Find where the given text appears and provide that cell's center as [X, Y] coordinate. 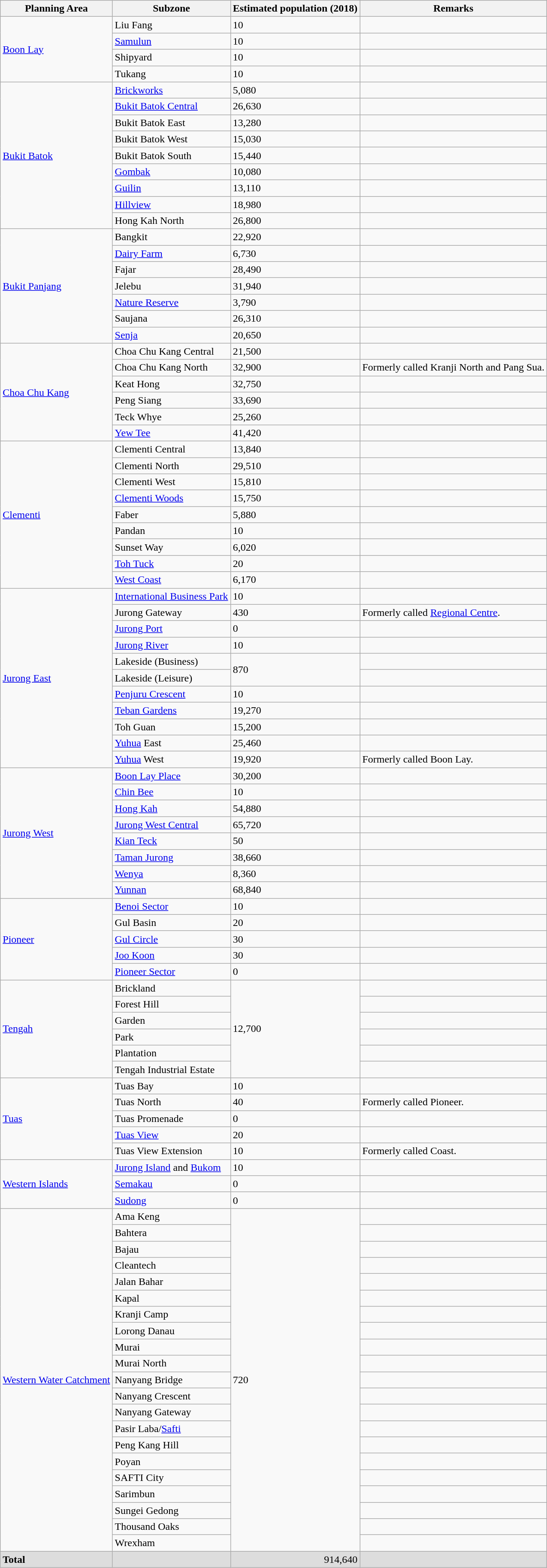
Pioneer Sector [172, 971]
Bukit Batok [57, 155]
Peng Siang [172, 400]
430 [295, 612]
Jurong Port [172, 629]
Hillview [172, 205]
Sudong [172, 1200]
Bukit Batok South [172, 155]
Tengah Industrial Estate [172, 1070]
Benoi Sector [172, 906]
Cleantech [172, 1266]
22,920 [295, 237]
Yunnan [172, 890]
Garden [172, 1021]
International Business Park [172, 596]
54,880 [295, 808]
15,810 [295, 482]
Dairy Farm [172, 253]
Murai [172, 1347]
Yew Tee [172, 433]
12,700 [295, 1028]
Tuas View [172, 1135]
Formerly called Coast. [453, 1151]
26,630 [295, 106]
25,460 [295, 743]
Forest Hill [172, 1004]
Senja [172, 335]
19,920 [295, 760]
Bukit Batok East [172, 123]
West Coast [172, 580]
13,280 [295, 123]
3,790 [295, 302]
Ama Keng [172, 1216]
Sungei Gedong [172, 1510]
Lorong Danau [172, 1331]
Choa Chu Kang North [172, 368]
32,750 [295, 384]
Hong Kah [172, 808]
Teck Whye [172, 416]
Bangkit [172, 237]
Joo Koon [172, 955]
30,200 [295, 776]
Gul Circle [172, 939]
Penjuru Crescent [172, 694]
914,640 [295, 1559]
Lakeside (Leisure) [172, 678]
Sunset Way [172, 547]
Jalan Bahar [172, 1282]
Brickland [172, 988]
Nature Reserve [172, 302]
Tukang [172, 74]
Tuas Bay [172, 1086]
19,270 [295, 710]
Kian Teck [172, 841]
65,720 [295, 825]
Teban Gardens [172, 710]
25,260 [295, 416]
38,660 [295, 857]
21,500 [295, 351]
Sarimbun [172, 1494]
Jurong Island and Bukom [172, 1167]
32,900 [295, 368]
Clementi [57, 515]
Tuas Promenade [172, 1119]
13,840 [295, 449]
Bajau [172, 1249]
Peng Kang Hill [172, 1445]
20,650 [295, 335]
15,440 [295, 155]
40 [295, 1102]
29,510 [295, 465]
28,490 [295, 270]
Plantation [172, 1053]
Jurong West [57, 833]
33,690 [295, 400]
31,940 [295, 286]
Guilin [172, 188]
Park [172, 1037]
41,420 [295, 433]
Taman Jurong [172, 857]
Formerly called Regional Centre. [453, 612]
Tengah [57, 1028]
Samulun [172, 41]
Toh Guan [172, 727]
Remarks [453, 9]
Total [57, 1559]
Clementi North [172, 465]
6,170 [295, 580]
Jurong East [57, 678]
Formerly called Boon Lay. [453, 760]
Nanyang Bridge [172, 1380]
Formerly called Kranji North and Pang Sua. [453, 368]
15,750 [295, 498]
Toh Tuck [172, 564]
6,020 [295, 547]
Choa Chu Kang [57, 392]
Bahtera [172, 1233]
Shipyard [172, 57]
Brickworks [172, 90]
Boon Lay Place [172, 776]
Jurong River [172, 645]
Western Islands [57, 1184]
Liu Fang [172, 25]
Formerly called Pioneer. [453, 1102]
Pandan [172, 531]
Hong Kah North [172, 221]
Jurong West Central [172, 825]
Kapal [172, 1298]
Gul Basin [172, 923]
Clementi Woods [172, 498]
50 [295, 841]
Kranji Camp [172, 1315]
Saujana [172, 319]
Subzone [172, 9]
Chin Bee [172, 792]
Wenya [172, 874]
5,080 [295, 90]
Semakau [172, 1184]
10,080 [295, 172]
Yuhua East [172, 743]
Fajar [172, 270]
5,880 [295, 515]
Planning Area [57, 9]
Lakeside (Business) [172, 661]
18,980 [295, 205]
Pioneer [57, 939]
15,200 [295, 727]
Boon Lay [57, 49]
Nanyang Crescent [172, 1396]
Thousand Oaks [172, 1527]
Clementi West [172, 482]
Poyan [172, 1461]
26,800 [295, 221]
26,310 [295, 319]
Nanyang Gateway [172, 1412]
Bukit Batok West [172, 139]
Estimated population (2018) [295, 9]
Wrexham [172, 1543]
Tuas View Extension [172, 1151]
15,030 [295, 139]
Bukit Panjang [57, 286]
13,110 [295, 188]
Pasir Laba/Safti [172, 1429]
Murai North [172, 1363]
Choa Chu Kang Central [172, 351]
Bukit Batok Central [172, 106]
870 [295, 669]
8,360 [295, 874]
Jurong Gateway [172, 612]
720 [295, 1379]
Yuhua West [172, 760]
Faber [172, 515]
Keat Hong [172, 384]
Western Water Catchment [57, 1379]
6,730 [295, 253]
SAFTI City [172, 1478]
Jelebu [172, 286]
Gombak [172, 172]
Tuas North [172, 1102]
68,840 [295, 890]
Tuas [57, 1119]
Clementi Central [172, 449]
